Identify which cell holds the provided text, then report its (x, y) central coordinate. 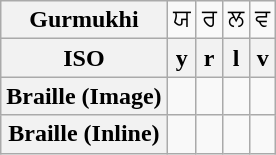
Braille (Inline) (84, 134)
ਰ (209, 20)
Braille (Image) (84, 96)
y (182, 58)
l (236, 58)
v (263, 58)
Gurmukhi (84, 20)
ISO (84, 58)
r (209, 58)
ਯ (182, 20)
ਲ (236, 20)
ਵ (263, 20)
